Output the (X, Y) coordinate of the center of the cell containing the given text.  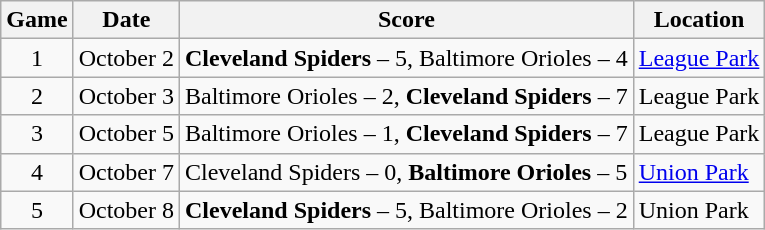
Cleveland Spiders – 5, Baltimore Orioles – 4 (406, 58)
5 (37, 210)
Score (406, 20)
October 8 (126, 210)
October 2 (126, 58)
3 (37, 134)
Cleveland Spiders – 5, Baltimore Orioles – 2 (406, 210)
Date (126, 20)
October 7 (126, 172)
Baltimore Orioles – 2, Cleveland Spiders – 7 (406, 96)
October 3 (126, 96)
Location (699, 20)
4 (37, 172)
2 (37, 96)
Baltimore Orioles – 1, Cleveland Spiders – 7 (406, 134)
Cleveland Spiders – 0, Baltimore Orioles – 5 (406, 172)
October 5 (126, 134)
Game (37, 20)
1 (37, 58)
